Detect which cell encompasses the target text, then output its [X, Y] center coordinate. 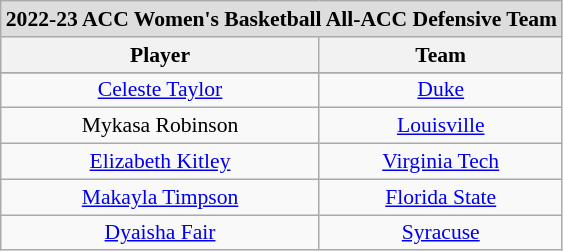
Virginia Tech [440, 162]
Florida State [440, 197]
Celeste Taylor [160, 90]
Duke [440, 90]
Player [160, 55]
Dyaisha Fair [160, 233]
Elizabeth Kitley [160, 162]
Team [440, 55]
Makayla Timpson [160, 197]
Louisville [440, 126]
2022-23 ACC Women's Basketball All-ACC Defensive Team [282, 19]
Syracuse [440, 233]
Mykasa Robinson [160, 126]
